Output the [x, y] coordinate of the center of the cell containing the given text.  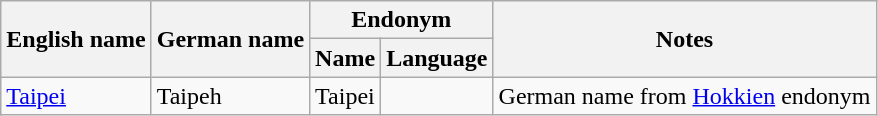
Notes [684, 39]
Endonym [402, 20]
Taipeh [230, 96]
Name [346, 58]
Language [437, 58]
English name [76, 39]
German name [230, 39]
German name from Hokkien endonym [684, 96]
